Detect which cell encompasses the target text, then output its [x, y] center coordinate. 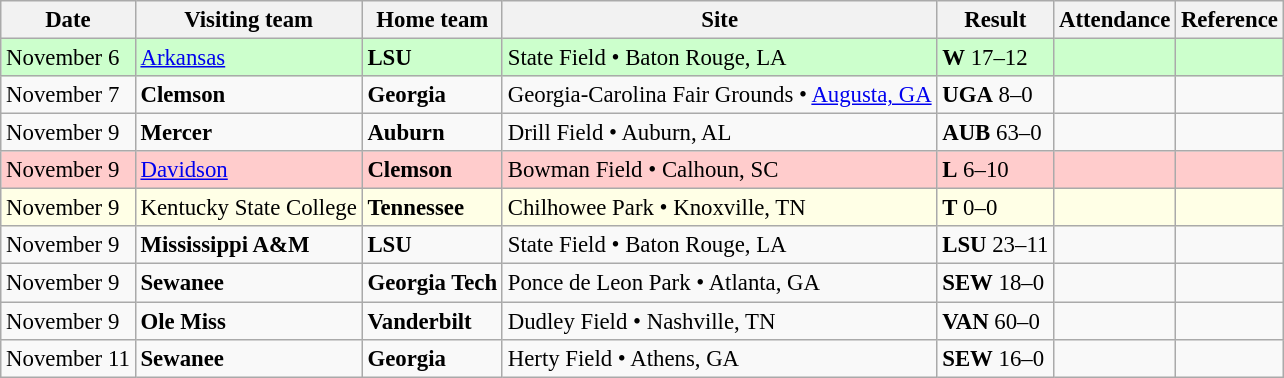
Kentucky State College [248, 208]
Davidson [248, 170]
Mississippi A&M [248, 245]
Bowman Field • Calhoun, SC [719, 170]
T 0–0 [996, 208]
SEW 18–0 [996, 283]
UGA 8–0 [996, 95]
November 11 [68, 358]
Auburn [432, 133]
November 6 [68, 58]
Ponce de Leon Park • Atlanta, GA [719, 283]
LSU 23–11 [996, 245]
Mercer [248, 133]
Chilhowee Park • Knoxville, TN [719, 208]
SEW 16–0 [996, 358]
Home team [432, 20]
AUB 63–0 [996, 133]
Drill Field • Auburn, AL [719, 133]
Visiting team [248, 20]
November 7 [68, 95]
Georgia-Carolina Fair Grounds • Augusta, GA [719, 95]
Vanderbilt [432, 321]
Herty Field • Athens, GA [719, 358]
Reference [1230, 20]
L 6–10 [996, 170]
Attendance [1115, 20]
Arkansas [248, 58]
Result [996, 20]
Ole Miss [248, 321]
Date [68, 20]
VAN 60–0 [996, 321]
Tennessee [432, 208]
Site [719, 20]
Dudley Field • Nashville, TN [719, 321]
Georgia Tech [432, 283]
W 17–12 [996, 58]
